Determine the (x, y) coordinate at the center of the cell enclosing the given text.  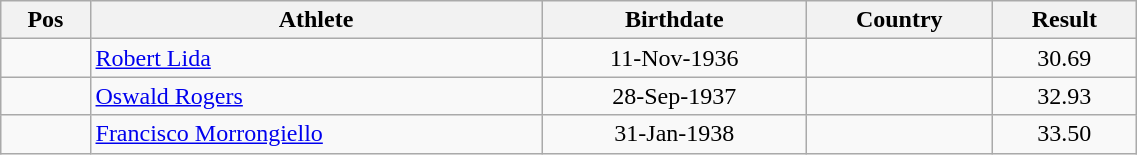
Country (900, 20)
32.93 (1064, 96)
Francisco Morrongiello (316, 134)
30.69 (1064, 58)
Oswald Rogers (316, 96)
Robert Lida (316, 58)
Birthdate (674, 20)
Athlete (316, 20)
31-Jan-1938 (674, 134)
28-Sep-1937 (674, 96)
Pos (46, 20)
33.50 (1064, 134)
Result (1064, 20)
11-Nov-1936 (674, 58)
